Find where the given text appears and provide that cell's center as [X, Y] coordinate. 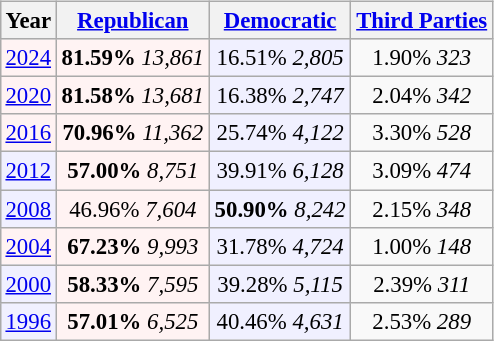
81.58% 13,681 [132, 96]
50.90% 8,242 [280, 209]
2004 [28, 246]
2016 [28, 133]
3.30% 528 [422, 133]
2008 [28, 209]
57.00% 8,751 [132, 171]
2012 [28, 171]
40.46% 4,631 [280, 321]
81.59% 13,861 [132, 58]
70.96% 11,362 [132, 133]
Democratic [280, 21]
2.15% 348 [422, 209]
2.04% 342 [422, 96]
57.01% 6,525 [132, 321]
2.53% 289 [422, 321]
39.91% 6,128 [280, 171]
39.28% 5,115 [280, 284]
67.23% 9,993 [132, 246]
Year [28, 21]
Republican [132, 21]
58.33% 7,595 [132, 284]
1.00% 148 [422, 246]
16.38% 2,747 [280, 96]
31.78% 4,724 [280, 246]
2024 [28, 58]
1996 [28, 321]
16.51% 2,805 [280, 58]
2000 [28, 284]
1.90% 323 [422, 58]
Third Parties [422, 21]
2020 [28, 96]
25.74% 4,122 [280, 133]
3.09% 474 [422, 171]
2.39% 311 [422, 284]
46.96% 7,604 [132, 209]
